Detect which cell encompasses the target text, then output its (X, Y) center coordinate. 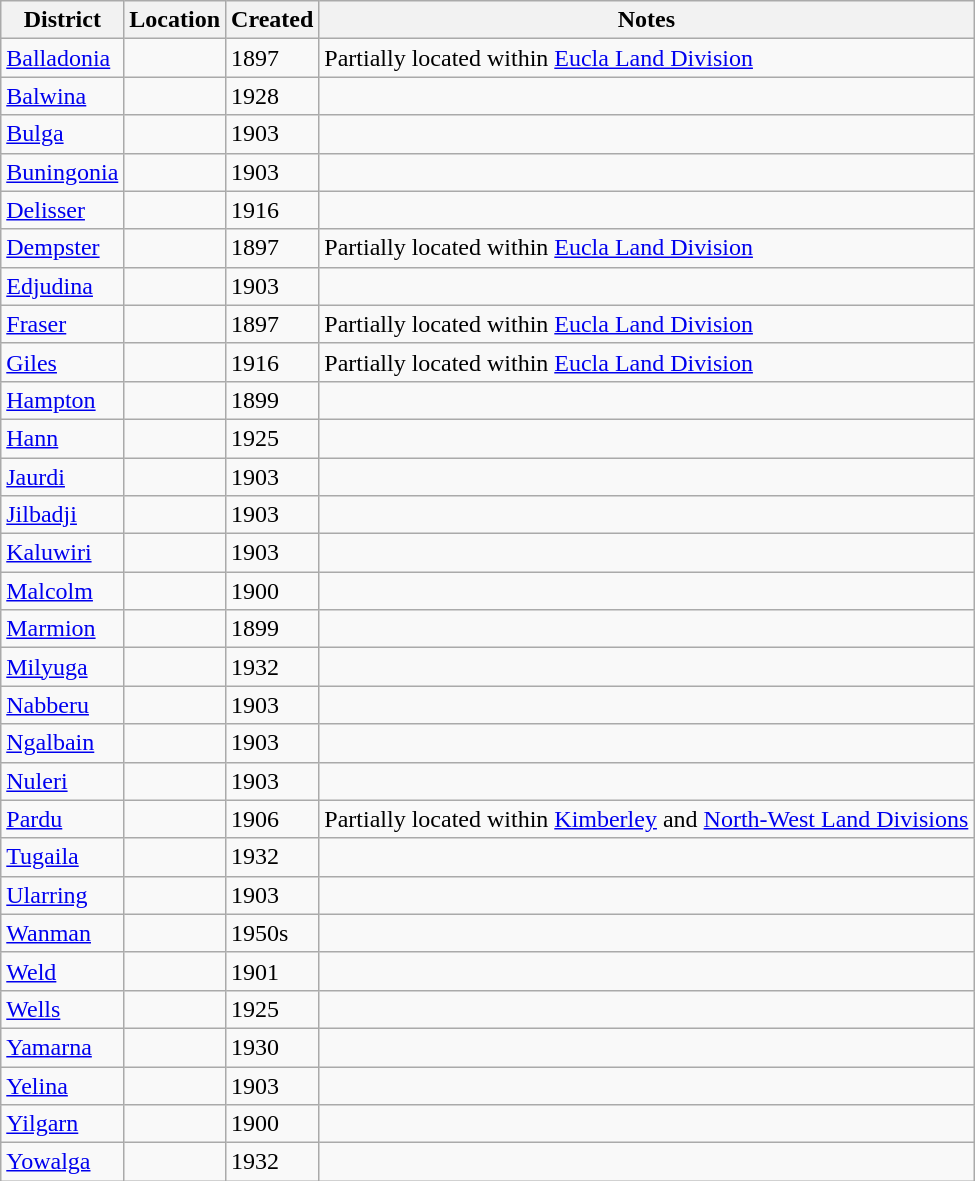
1928 (272, 96)
Tugaila (62, 857)
Marmion (62, 629)
Milyuga (62, 667)
Ularring (62, 895)
Kaluwiri (62, 553)
Hann (62, 438)
Ngalbain (62, 743)
Yilgarn (62, 1124)
Bulga (62, 134)
Malcolm (62, 591)
Dempster (62, 248)
Buningonia (62, 172)
Jilbadji (62, 515)
Fraser (62, 324)
Balwina (62, 96)
Wanman (62, 933)
District (62, 20)
Nuleri (62, 781)
1901 (272, 971)
Weld (62, 971)
Giles (62, 362)
Yamarna (62, 1047)
Notes (646, 20)
Pardu (62, 819)
Yowalga (62, 1162)
Location (175, 20)
Delisser (62, 210)
1930 (272, 1047)
Yelina (62, 1085)
Nabberu (62, 705)
Balladonia (62, 58)
Jaurdi (62, 477)
Hampton (62, 400)
Partially located within Kimberley and North-West Land Divisions (646, 819)
Created (272, 20)
Edjudina (62, 286)
1950s (272, 933)
1906 (272, 819)
Wells (62, 1009)
